For the text-containing cell, return its midpoint in (X, Y) coordinate format. 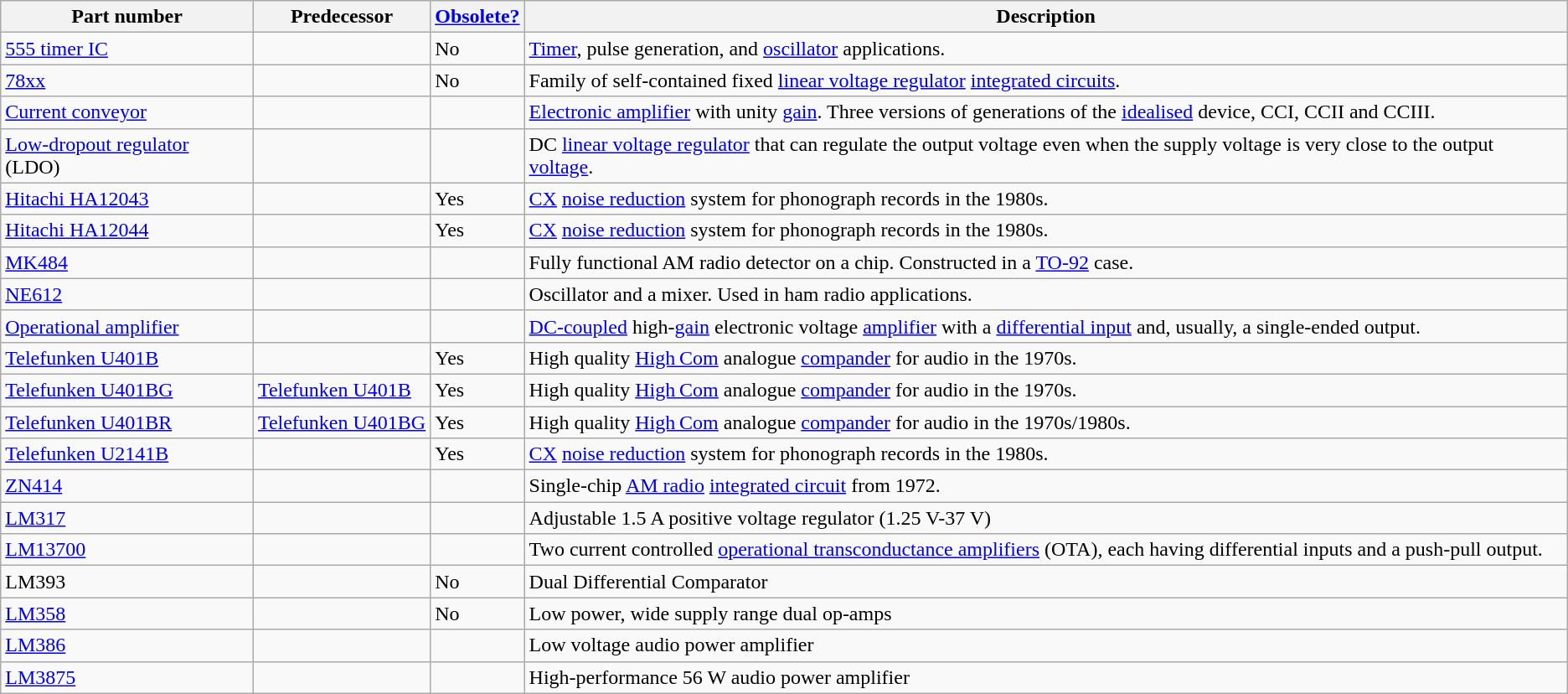
Hitachi HA12043 (127, 199)
Telefunken U401BR (127, 422)
Two current controlled operational transconductance amplifiers (OTA), each having differential inputs and a push-pull output. (1045, 550)
LM386 (127, 645)
Telefunken U2141B (127, 454)
Current conveyor (127, 112)
MK484 (127, 262)
555 timer IC (127, 49)
78xx (127, 80)
Family of self-contained fixed linear voltage regulator integrated circuits. (1045, 80)
High-performance 56 W audio power amplifier (1045, 677)
Operational amplifier (127, 326)
Hitachi HA12044 (127, 230)
LM393 (127, 582)
Description (1045, 17)
DC-coupled high-gain electronic voltage amplifier with a differential input and, usually, a single-ended output. (1045, 326)
LM358 (127, 614)
Oscillator and a mixer. Used in ham radio applications. (1045, 294)
Fully functional AM radio detector on a chip. Constructed in a TO-92 case. (1045, 262)
ZN414 (127, 486)
LM13700 (127, 550)
DC linear voltage regulator that can regulate the output voltage even when the supply voltage is very close to the output voltage. (1045, 156)
Low power, wide supply range dual op-amps (1045, 614)
Obsolete? (477, 17)
Electronic amplifier with unity gain. Three versions of generations of the idealised device, CCI, CCII and CCIII. (1045, 112)
Part number (127, 17)
Dual Differential Comparator (1045, 582)
LM317 (127, 518)
Adjustable 1.5 A positive voltage regulator (1.25 V-37 V) (1045, 518)
NE612 (127, 294)
LM3875 (127, 677)
Low voltage audio power amplifier (1045, 645)
Timer, pulse generation, and oscillator applications. (1045, 49)
High quality High Com analogue compander for audio in the 1970s/1980s. (1045, 422)
Low-dropout regulator (LDO) (127, 156)
Single-chip AM radio integrated circuit from 1972. (1045, 486)
Predecessor (342, 17)
